Return the [X, Y] coordinate for the center point of the cell that contains the specified text.  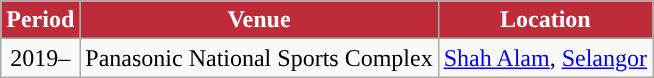
Panasonic National Sports Complex [259, 58]
Venue [259, 20]
Period [40, 20]
Shah Alam, Selangor [545, 58]
2019– [40, 58]
Location [545, 20]
